Search for the cell housing the specified text and yield its [x, y] center coordinate. 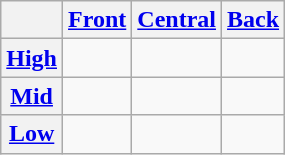
Mid [32, 96]
Front [98, 20]
Central [177, 20]
Back [254, 20]
Low [32, 134]
High [32, 58]
